Pinpoint the cell where the given text exists, returning its (x, y) midpoint coordinate. 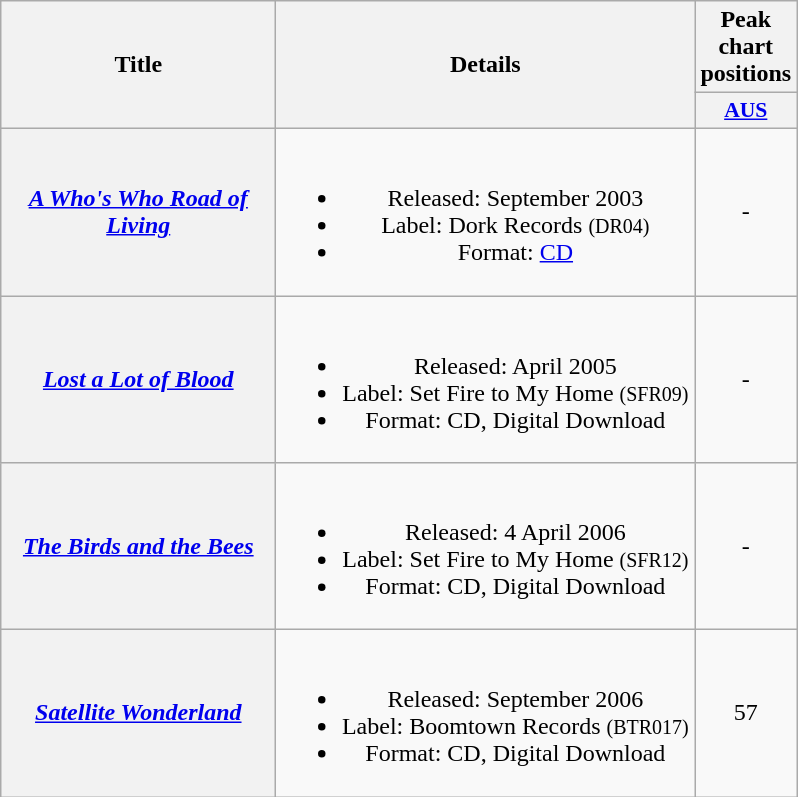
Released: September 2006Label: Boomtown Records (BTR017)Format: CD, Digital Download (486, 714)
AUS (746, 111)
Lost a Lot of Blood (138, 380)
Details (486, 65)
Peak chart positions (746, 47)
57 (746, 714)
Released: April 2005Label: Set Fire to My Home (SFR09)Format: CD, Digital Download (486, 380)
Title (138, 65)
Released: September 2003Label: Dork Records (DR04)Format: CD (486, 212)
The Birds and the Bees (138, 546)
Released: 4 April 2006Label: Set Fire to My Home (SFR12)Format: CD, Digital Download (486, 546)
Satellite Wonderland (138, 714)
A Who's Who Road of Living (138, 212)
